Determine the [x, y] coordinate at the center of the cell enclosing the given text.  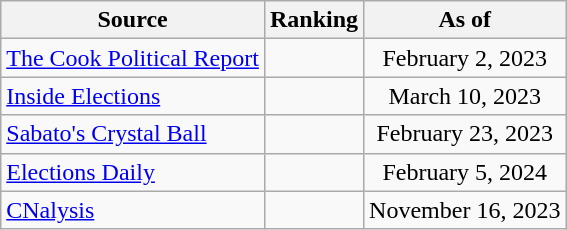
February 5, 2024 [465, 172]
CNalysis [133, 210]
March 10, 2023 [465, 96]
November 16, 2023 [465, 210]
As of [465, 20]
February 2, 2023 [465, 58]
Elections Daily [133, 172]
Source [133, 20]
February 23, 2023 [465, 134]
The Cook Political Report [133, 58]
Inside Elections [133, 96]
Ranking [314, 20]
Sabato's Crystal Ball [133, 134]
